Return (x, y) of the center of cell containing provided text 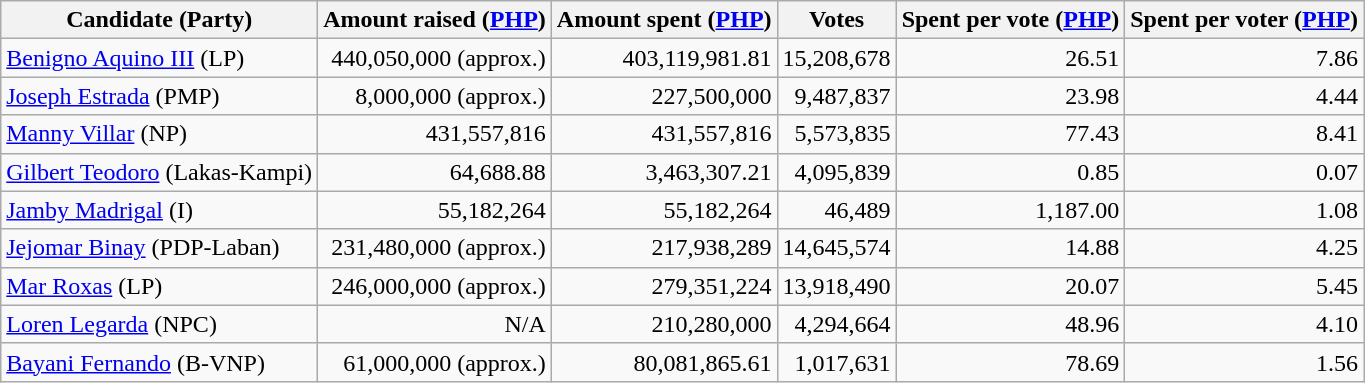
1,017,631 (836, 362)
Benigno Aquino III (LP) (160, 58)
1.08 (1244, 210)
N/A (435, 324)
1,187.00 (1010, 210)
46,489 (836, 210)
227,500,000 (664, 96)
13,918,490 (836, 286)
279,351,224 (664, 286)
0.07 (1244, 172)
Manny Villar (NP) (160, 134)
14.88 (1010, 248)
217,938,289 (664, 248)
78.69 (1010, 362)
Spent per voter (PHP) (1244, 20)
Mar Roxas (LP) (160, 286)
5.45 (1244, 286)
246,000,000 (approx.) (435, 286)
77.43 (1010, 134)
14,645,574 (836, 248)
26.51 (1010, 58)
Gilbert Teodoro (Lakas-Kampi) (160, 172)
Votes (836, 20)
1.56 (1244, 362)
8.41 (1244, 134)
64,688.88 (435, 172)
7.86 (1244, 58)
61,000,000 (approx.) (435, 362)
210,280,000 (664, 324)
4.25 (1244, 248)
4.10 (1244, 324)
3,463,307.21 (664, 172)
Jejomar Binay (PDP-Laban) (160, 248)
Joseph Estrada (PMP) (160, 96)
Amount raised (PHP) (435, 20)
0.85 (1010, 172)
Loren Legarda (NPC) (160, 324)
4.44 (1244, 96)
8,000,000 (approx.) (435, 96)
4,294,664 (836, 324)
4,095,839 (836, 172)
9,487,837 (836, 96)
Amount spent (PHP) (664, 20)
15,208,678 (836, 58)
Spent per vote (PHP) (1010, 20)
Candidate (Party) (160, 20)
Jamby Madrigal (I) (160, 210)
5,573,835 (836, 134)
403,119,981.81 (664, 58)
48.96 (1010, 324)
Bayani Fernando (B-VNP) (160, 362)
80,081,865.61 (664, 362)
20.07 (1010, 286)
23.98 (1010, 96)
231,480,000 (approx.) (435, 248)
440,050,000 (approx.) (435, 58)
